Capture the cell that displays the provided text and extract its [x, y] central coordinate. 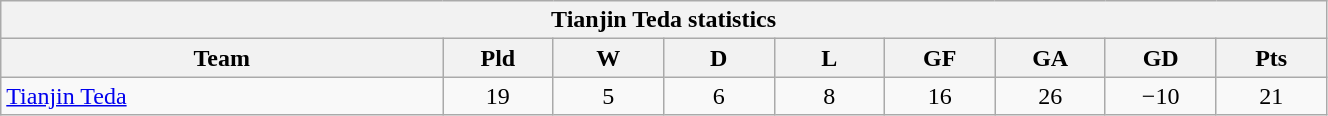
6 [719, 96]
GD [1160, 58]
19 [498, 96]
GA [1050, 58]
16 [939, 96]
Tianjin Teda [222, 96]
−10 [1160, 96]
26 [1050, 96]
Pts [1272, 58]
Tianjin Teda statistics [664, 20]
Pld [498, 58]
D [719, 58]
GF [939, 58]
21 [1272, 96]
5 [608, 96]
Team [222, 58]
8 [829, 96]
L [829, 58]
W [608, 58]
